Find where the given text appears and provide that cell's center as [x, y] coordinate. 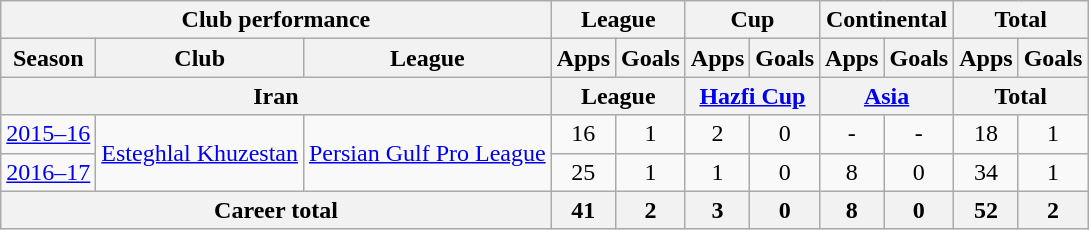
Asia [887, 96]
34 [986, 172]
Persian Gulf Pro League [427, 153]
Cup [752, 20]
Continental [887, 20]
2015–16 [48, 134]
Esteghlal Khuzestan [200, 153]
Season [48, 58]
41 [583, 210]
Career total [276, 210]
16 [583, 134]
3 [717, 210]
Hazfi Cup [752, 96]
18 [986, 134]
Iran [276, 96]
25 [583, 172]
Club performance [276, 20]
2016–17 [48, 172]
Club [200, 58]
52 [986, 210]
